For the text-containing cell, return its midpoint in [X, Y] coordinate format. 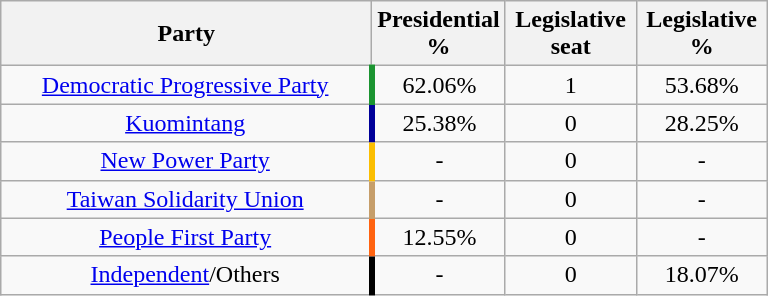
Democratic Progressive Party [186, 85]
Presidential % [438, 34]
62.06% [438, 85]
1 [570, 85]
18.07% [702, 275]
Legislative % [702, 34]
Taiwan Solidarity Union [186, 199]
Legislative seat [570, 34]
12.55% [438, 237]
25.38% [438, 123]
New Power Party [186, 161]
28.25% [702, 123]
Independent/Others [186, 275]
People First Party [186, 237]
53.68% [702, 85]
Party [186, 34]
Kuomintang [186, 123]
